Search for the cell housing the specified text and yield its [x, y] center coordinate. 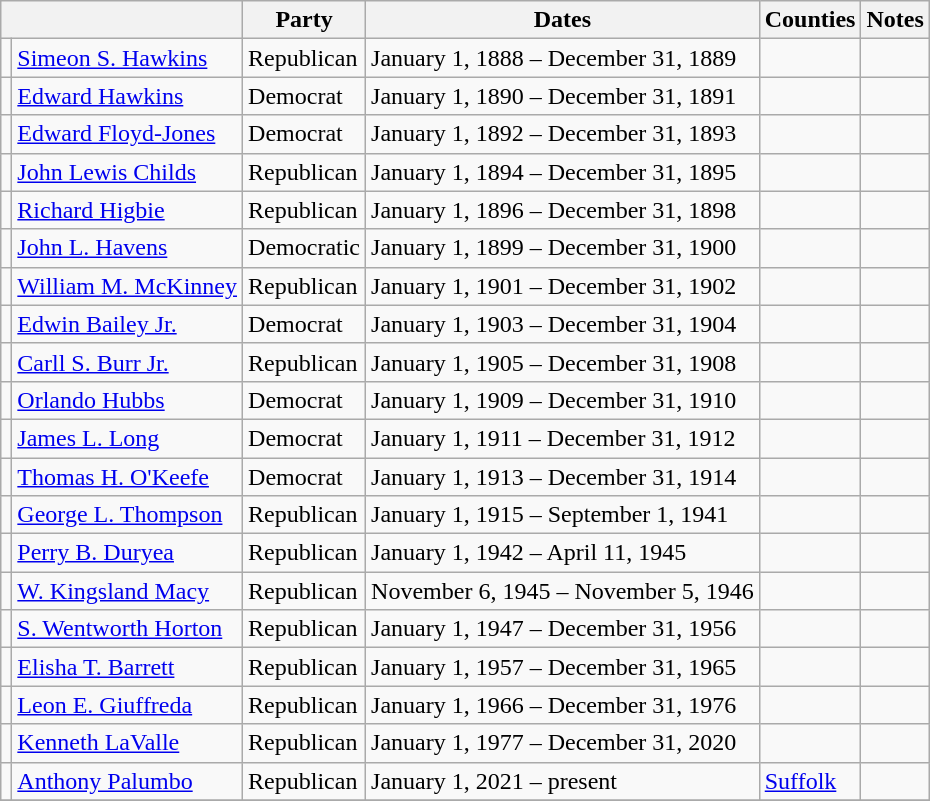
January 1, 1903 – December 31, 1904 [563, 324]
W. Kingsland Macy [128, 591]
January 1, 1977 – December 31, 2020 [563, 743]
January 1, 1894 – December 31, 1895 [563, 172]
January 1, 1913 – December 31, 1914 [563, 477]
January 1, 1890 – December 31, 1891 [563, 96]
Richard Higbie [128, 210]
Orlando Hubbs [128, 400]
January 1, 1888 – December 31, 1889 [563, 58]
Party [304, 20]
Thomas H. O'Keefe [128, 477]
January 1, 1901 – December 31, 1902 [563, 286]
Edward Hawkins [128, 96]
January 1, 1896 – December 31, 1898 [563, 210]
January 1, 1911 – December 31, 1912 [563, 438]
Edward Floyd-Jones [128, 134]
John L. Havens [128, 248]
Leon E. Giuffreda [128, 705]
Perry B. Duryea [128, 553]
S. Wentworth Horton [128, 629]
Simeon S. Hawkins [128, 58]
Edwin Bailey Jr. [128, 324]
Kenneth LaValle [128, 743]
Counties [810, 20]
January 1, 1966 – December 31, 1976 [563, 705]
Notes [895, 20]
Dates [563, 20]
November 6, 1945 – November 5, 1946 [563, 591]
January 1, 1947 – December 31, 1956 [563, 629]
Elisha T. Barrett [128, 667]
January 1, 1957 – December 31, 1965 [563, 667]
Carll S. Burr Jr. [128, 362]
William M. McKinney [128, 286]
January 1, 1892 – December 31, 1893 [563, 134]
James L. Long [128, 438]
January 1, 1909 – December 31, 1910 [563, 400]
January 1, 2021 – present [563, 781]
January 1, 1899 – December 31, 1900 [563, 248]
January 1, 1905 – December 31, 1908 [563, 362]
January 1, 1915 – September 1, 1941 [563, 515]
Suffolk [810, 781]
Democratic [304, 248]
Anthony Palumbo [128, 781]
George L. Thompson [128, 515]
January 1, 1942 – April 11, 1945 [563, 553]
John Lewis Childs [128, 172]
